Return the (x, y) coordinate for the center point of the cell that contains the specified text.  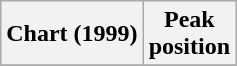
Peakposition (189, 34)
Chart (1999) (72, 34)
